Return the [x, y] coordinate for the center point of the cell that contains the specified text.  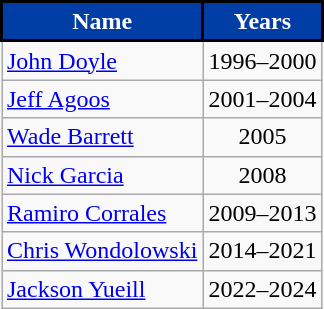
Nick Garcia [102, 175]
Ramiro Corrales [102, 213]
Jackson Yueill [102, 289]
Years [262, 22]
1996–2000 [262, 60]
2014–2021 [262, 251]
2008 [262, 175]
John Doyle [102, 60]
Chris Wondolowski [102, 251]
Jeff Agoos [102, 99]
2022–2024 [262, 289]
2001–2004 [262, 99]
2009–2013 [262, 213]
Wade Barrett [102, 137]
2005 [262, 137]
Name [102, 22]
